Pinpoint the cell where the given text exists, returning its [X, Y] midpoint coordinate. 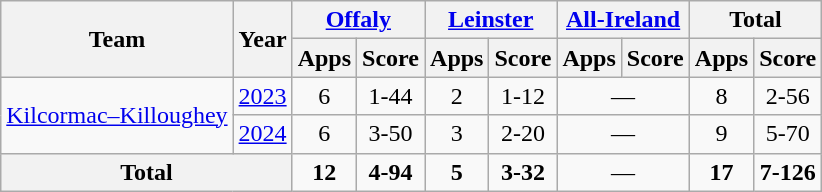
All-Ireland [623, 20]
1-12 [523, 96]
Year [262, 39]
2023 [262, 96]
2-56 [788, 96]
5 [457, 172]
3 [457, 134]
2-20 [523, 134]
2 [457, 96]
4-94 [391, 172]
5-70 [788, 134]
17 [721, 172]
12 [324, 172]
Kilcormac–Killoughey [117, 115]
8 [721, 96]
Team [117, 39]
3-50 [391, 134]
1-44 [391, 96]
9 [721, 134]
2024 [262, 134]
Offaly [358, 20]
7-126 [788, 172]
3-32 [523, 172]
Leinster [491, 20]
